Identify which cell holds the provided text, then report its [X, Y] central coordinate. 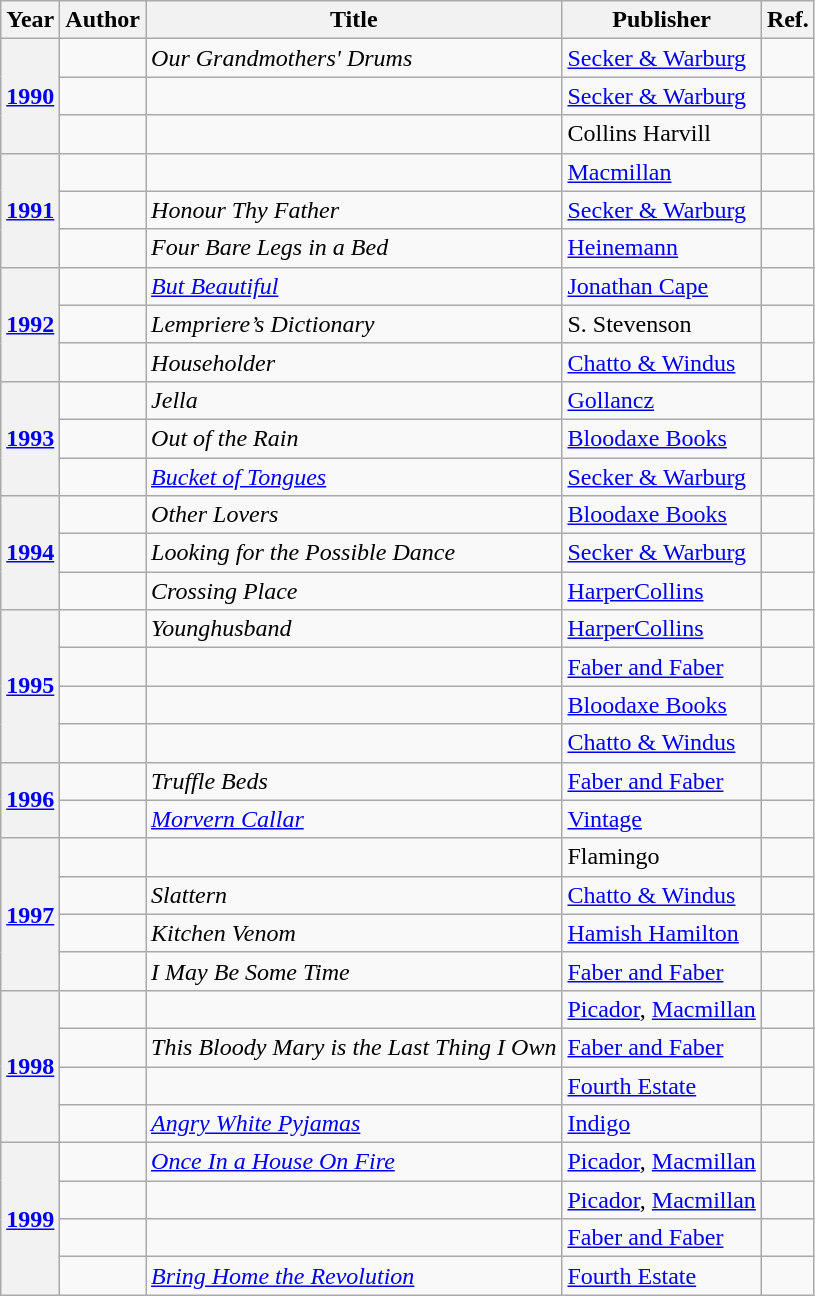
Indigo [662, 1124]
Flamingo [662, 857]
Bucket of Tongues [354, 477]
Bring Home the Revolution [354, 1276]
Younghusband [354, 629]
Morvern Callar [354, 819]
1990 [30, 96]
Jella [354, 400]
Macmillan [662, 172]
1997 [30, 914]
Truffle Beds [354, 781]
Collins Harvill [662, 134]
Title [354, 20]
This Bloody Mary is the Last Thing I Own [354, 1047]
Looking for the Possible Dance [354, 553]
S. Stevenson [662, 324]
Jonathan Cape [662, 286]
1994 [30, 553]
I May Be Some Time [354, 971]
Author [103, 20]
Householder [354, 362]
Out of the Rain [354, 438]
1996 [30, 800]
1999 [30, 1219]
Other Lovers [354, 515]
Honour Thy Father [354, 210]
Crossing Place [354, 591]
Gollancz [662, 400]
Publisher [662, 20]
Heinemann [662, 248]
Ref. [788, 20]
1991 [30, 210]
1993 [30, 438]
1998 [30, 1066]
Kitchen Venom [354, 933]
Four Bare Legs in a Bed [354, 248]
1992 [30, 324]
Angry White Pyjamas [354, 1124]
Slattern [354, 895]
Vintage [662, 819]
Our Grandmothers' Drums [354, 58]
Hamish Hamilton [662, 933]
But Beautiful [354, 286]
Lempriere’s Dictionary [354, 324]
Once In a House On Fire [354, 1162]
1995 [30, 686]
Year [30, 20]
